Pinpoint the cell where the given text exists, returning its (x, y) midpoint coordinate. 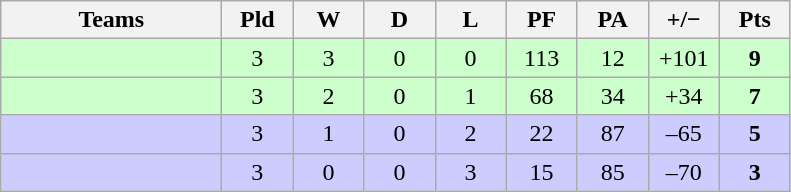
W (328, 20)
113 (542, 58)
15 (542, 172)
PA (612, 20)
7 (754, 96)
–65 (684, 134)
22 (542, 134)
+/− (684, 20)
L (470, 20)
87 (612, 134)
Teams (112, 20)
+101 (684, 58)
PF (542, 20)
Pld (258, 20)
9 (754, 58)
68 (542, 96)
34 (612, 96)
D (400, 20)
85 (612, 172)
–70 (684, 172)
5 (754, 134)
12 (612, 58)
Pts (754, 20)
+34 (684, 96)
